Provide the [X, Y] coordinate of the cell's center where the given text is located.  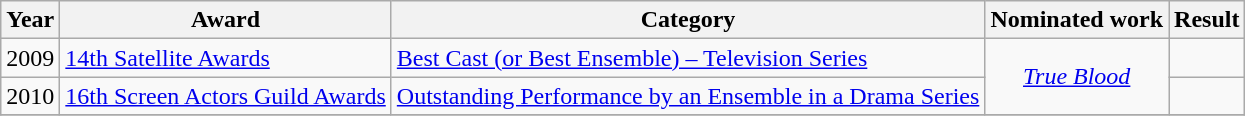
Category [688, 20]
14th Satellite Awards [226, 58]
Award [226, 20]
16th Screen Actors Guild Awards [226, 96]
Nominated work [1077, 20]
Outstanding Performance by an Ensemble in a Drama Series [688, 96]
True Blood [1077, 77]
2010 [30, 96]
Year [30, 20]
Best Cast (or Best Ensemble) – Television Series [688, 58]
2009 [30, 58]
Result [1207, 20]
